Return (X, Y) of the center of cell containing provided text 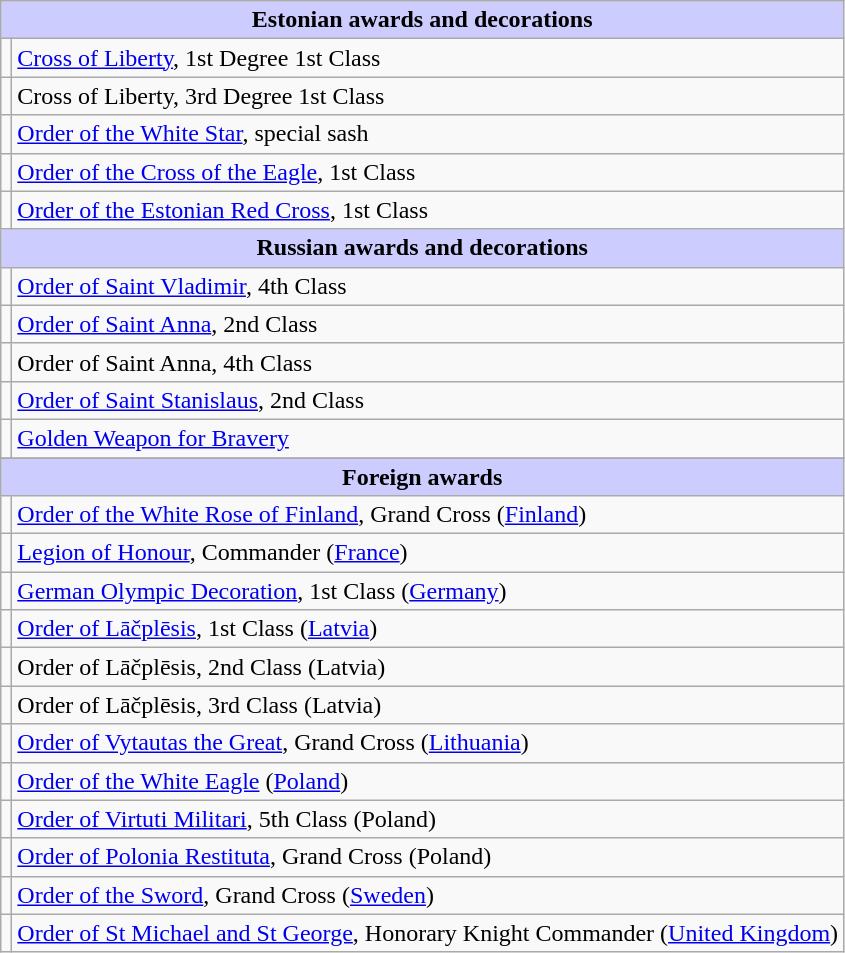
Order of the White Eagle (Poland) (428, 781)
Order of Saint Anna, 2nd Class (428, 324)
Golden Weapon for Bravery (428, 438)
Order of Saint Vladimir, 4th Class (428, 286)
Order of Saint Stanislaus, 2nd Class (428, 400)
Foreign awards (422, 477)
Order of the Estonian Red Cross, 1st Class (428, 210)
Order of Lāčplēsis, 1st Class (Latvia) (428, 629)
Order of Lāčplēsis, 2nd Class (Latvia) (428, 667)
Order of Saint Anna, 4th Class (428, 362)
Order of St Michael and St George, Honorary Knight Commander (United Kingdom) (428, 933)
Legion of Honour, Commander (France) (428, 553)
Order of the White Star, special sash (428, 134)
Order of Lāčplēsis, 3rd Class (Latvia) (428, 705)
Cross of Liberty, 1st Degree 1st Class (428, 58)
Order of the White Rose of Finland, Grand Cross (Finland) (428, 515)
Order of Virtuti Militari, 5th Class (Poland) (428, 819)
Russian awards and decorations (422, 248)
Order of Polonia Restituta, Grand Cross (Poland) (428, 857)
Cross of Liberty, 3rd Degree 1st Class (428, 96)
Estonian awards and decorations (422, 20)
Order of the Sword, Grand Cross (Sweden) (428, 895)
German Olympic Decoration, 1st Class (Germany) (428, 591)
Order of the Cross of the Eagle, 1st Class (428, 172)
Order of Vytautas the Great, Grand Cross (Lithuania) (428, 743)
